Provide the (x, y) coordinate of the cell's center where the given text is located.  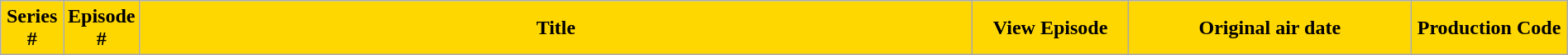
Original air date (1270, 28)
View Episode (1050, 28)
Series # (32, 28)
Title (556, 28)
Production Code (1489, 28)
Episode # (102, 28)
